Identify which cell holds the provided text, then report its [x, y] central coordinate. 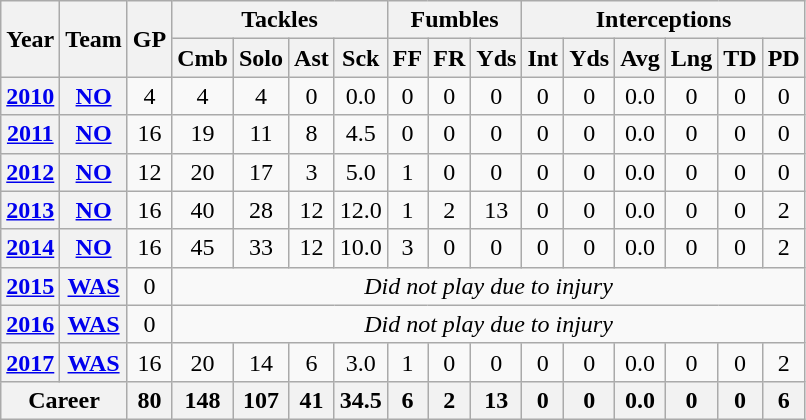
11 [260, 134]
14 [260, 362]
PD [784, 58]
2013 [30, 210]
Avg [640, 58]
Solo [260, 58]
148 [203, 400]
Cmb [203, 58]
40 [203, 210]
2011 [30, 134]
2014 [30, 248]
Ast [312, 58]
Sck [360, 58]
2017 [30, 362]
10.0 [360, 248]
107 [260, 400]
FF [407, 58]
Team [94, 39]
2012 [30, 172]
Career [64, 400]
3.0 [360, 362]
FR [450, 58]
2015 [30, 286]
80 [149, 400]
5.0 [360, 172]
4.5 [360, 134]
2016 [30, 324]
8 [312, 134]
Int [543, 58]
17 [260, 172]
Tackles [280, 20]
19 [203, 134]
Lng [691, 58]
45 [203, 248]
33 [260, 248]
TD [740, 58]
GP [149, 39]
2010 [30, 96]
28 [260, 210]
34.5 [360, 400]
Fumbles [454, 20]
41 [312, 400]
Year [30, 39]
Interceptions [664, 20]
12.0 [360, 210]
